Detect which cell encompasses the target text, then output its [x, y] center coordinate. 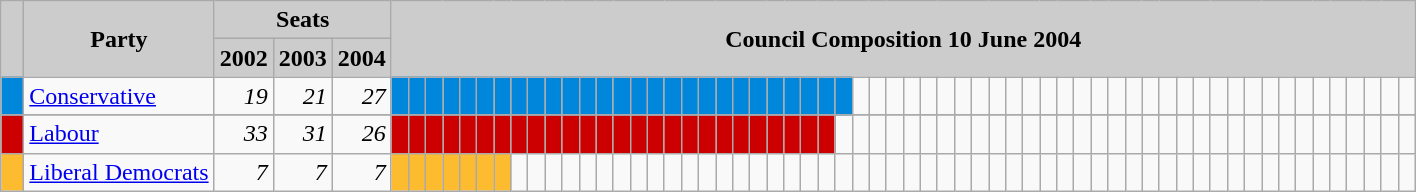
Conservative [119, 96]
27 [362, 96]
19 [244, 96]
2002 [244, 58]
2003 [302, 58]
Labour [119, 134]
31 [302, 134]
21 [302, 96]
Party [119, 39]
Council Composition 10 June 2004 [903, 39]
26 [362, 134]
Liberal Democrats [119, 172]
33 [244, 134]
2004 [362, 58]
Seats [302, 20]
